Return (X, Y) of the center of cell containing provided text 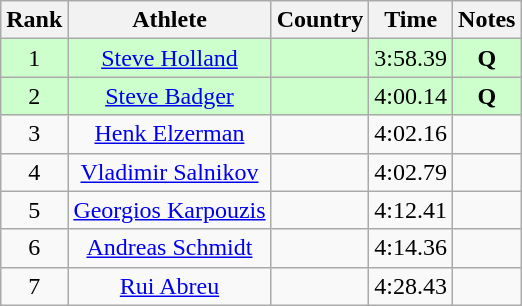
3 (34, 134)
5 (34, 210)
Rui Abreu (170, 286)
Georgios Karpouzis (170, 210)
4:12.41 (411, 210)
4:28.43 (411, 286)
4:00.14 (411, 96)
Steve Holland (170, 58)
Country (320, 20)
3:58.39 (411, 58)
Vladimir Salnikov (170, 172)
Henk Elzerman (170, 134)
4 (34, 172)
Rank (34, 20)
Time (411, 20)
Andreas Schmidt (170, 248)
Steve Badger (170, 96)
4:02.16 (411, 134)
4:14.36 (411, 248)
7 (34, 286)
2 (34, 96)
1 (34, 58)
Athlete (170, 20)
6 (34, 248)
Notes (487, 20)
4:02.79 (411, 172)
